From the cell containing the given text, extract its center point as (X, Y) coordinate. 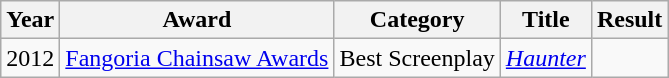
Award (197, 20)
Category (417, 20)
2012 (30, 58)
Title (546, 20)
Fangoria Chainsaw Awards (197, 58)
Best Screenplay (417, 58)
Result (629, 20)
Haunter (546, 58)
Year (30, 20)
